From the cell containing the given text, extract its center point as (x, y) coordinate. 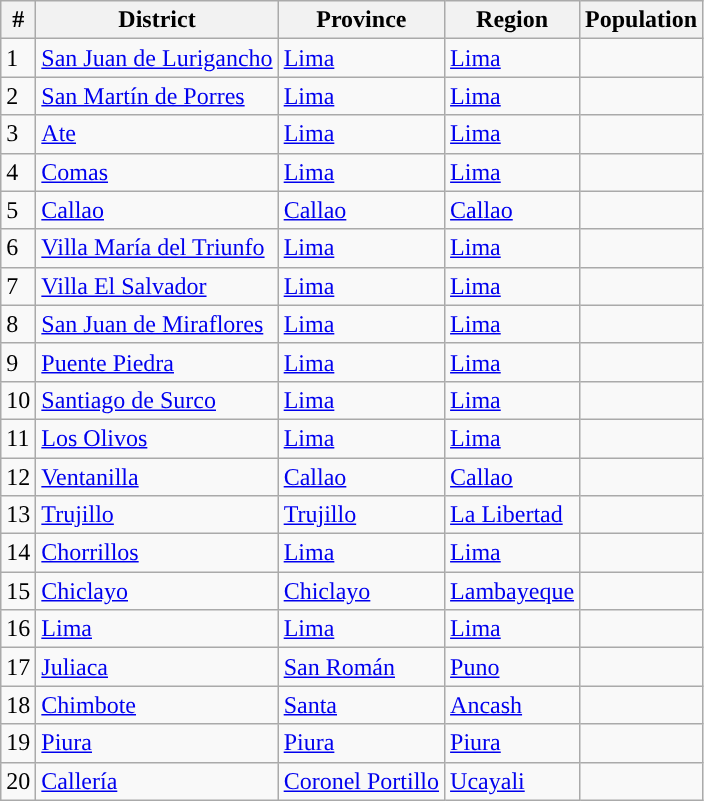
13 (18, 515)
San Juan de Miraflores (157, 324)
Puno (512, 667)
Santa (361, 705)
4 (18, 172)
Province (361, 20)
12 (18, 477)
San Román (361, 667)
La Libertad (512, 515)
8 (18, 324)
Los Olivos (157, 438)
16 (18, 629)
San Martín de Porres (157, 96)
Population (642, 20)
Region (512, 20)
Santiago de Surco (157, 400)
20 (18, 781)
Comas (157, 172)
Chorrillos (157, 553)
Villa El Salvador (157, 286)
Callería (157, 781)
3 (18, 134)
1 (18, 58)
18 (18, 705)
# (18, 20)
19 (18, 743)
6 (18, 248)
Coronel Portillo (361, 781)
9 (18, 362)
10 (18, 400)
17 (18, 667)
Lambayeque (512, 591)
7 (18, 286)
Ancash (512, 705)
5 (18, 210)
Juliaca (157, 667)
15 (18, 591)
Ucayali (512, 781)
2 (18, 96)
14 (18, 553)
Ate (157, 134)
11 (18, 438)
Villa María del Triunfo (157, 248)
San Juan de Lurigancho (157, 58)
District (157, 20)
Ventanilla (157, 477)
Puente Piedra (157, 362)
Chimbote (157, 705)
